For the text-containing cell, return its midpoint in (x, y) coordinate format. 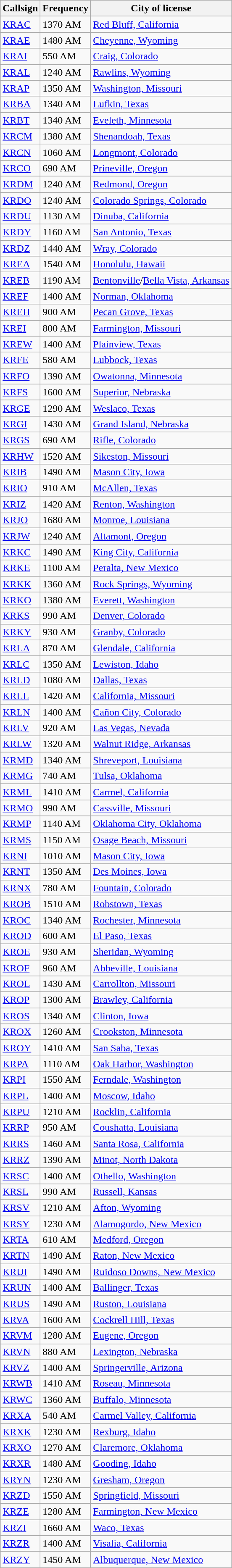
Colorado Springs, Colorado (161, 200)
Carmel, California (161, 792)
KRAE (20, 40)
KRKC (20, 552)
KRPL (20, 1096)
KROY (20, 1048)
Russell, Kansas (161, 1192)
KRFS (20, 392)
KRVN (20, 1352)
Dallas, Texas (161, 680)
KRRP (20, 1128)
1680 AM (66, 520)
KRWC (20, 1400)
Claremore, Oklahoma (161, 1447)
KREB (20, 280)
Medford, Oregon (161, 1240)
Denver, Colorado (161, 616)
Tulsa, Oklahoma (161, 776)
Weslaco, Texas (161, 408)
KRBT (20, 120)
Alamogordo, New Mexico (161, 1224)
KRKY (20, 632)
KRRS (20, 1144)
Longmont, Colorado (161, 152)
1510 AM (66, 904)
Coushatta, Louisiana (161, 1128)
Prineville, Oregon (161, 168)
1440 AM (66, 248)
KRML (20, 792)
KRAL (20, 72)
Plainview, Texas (161, 344)
Superior, Nebraska (161, 392)
Gooding, Idaho (161, 1463)
KREW (20, 344)
KRZR (20, 1544)
KRDY (20, 232)
Shreveport, Louisiana (161, 760)
Cockrell Hill, Texas (161, 1320)
Ferndale, Washington (161, 1080)
1160 AM (66, 232)
KROD (20, 936)
KRMG (20, 776)
KRNI (20, 856)
Rock Springs, Wyoming (161, 584)
1110 AM (66, 1064)
Redmond, Oregon (161, 184)
Glendale, California (161, 648)
KRIZ (20, 504)
KRLC (20, 664)
KRKS (20, 616)
KRCM (20, 136)
1320 AM (66, 744)
1270 AM (66, 1447)
Visalia, California (161, 1544)
KREA (20, 264)
KRPI (20, 1080)
KRCN (20, 152)
KRIO (20, 488)
Afton, Wyoming (161, 1208)
Ballinger, Texas (161, 1288)
KRUN (20, 1288)
580 AM (66, 360)
KRXA (20, 1415)
Grand Island, Nebraska (161, 424)
Red Bluff, California (161, 24)
Rochester, Minnesota (161, 920)
El Paso, Texas (161, 936)
KRTA (20, 1240)
KRJW (20, 536)
KRMO (20, 808)
KRLD (20, 680)
1290 AM (66, 408)
Renton, Washington (161, 504)
Ruidoso Downs, New Mexico (161, 1272)
Altamont, Oregon (161, 536)
KRFE (20, 360)
KRRZ (20, 1160)
Oak Harbor, Washington (161, 1064)
KRAI (20, 56)
Sikeston, Missouri (161, 456)
King City, California (161, 552)
800 AM (66, 328)
Shenandoah, Texas (161, 136)
Farmington, Missouri (161, 328)
Des Moines, Iowa (161, 872)
1370 AM (66, 24)
Cañon City, Colorado (161, 712)
KRXR (20, 1463)
Eugene, Oregon (161, 1336)
KROB (20, 904)
Springerville, Arizona (161, 1368)
KRCO (20, 168)
Craig, Colorado (161, 56)
KRDZ (20, 248)
Rocklin, California (161, 1112)
Walnut Ridge, Arkansas (161, 744)
600 AM (66, 936)
1450 AM (66, 1560)
Cheyenne, Wyoming (161, 40)
Carmel Valley, California (161, 1415)
Albuquerque, New Mexico (161, 1560)
KRLA (20, 648)
Sheridan, Wyoming (161, 952)
1460 AM (66, 1144)
KRAP (20, 88)
KRVM (20, 1336)
Osage Beach, Missouri (161, 840)
920 AM (66, 728)
Granby, Colorado (161, 632)
KROP (20, 1000)
California, Missouri (161, 696)
City of license (161, 8)
Everett, Washington (161, 600)
1060 AM (66, 152)
Carrollton, Missouri (161, 984)
Rexburg, Idaho (161, 1431)
KRLV (20, 728)
KRWB (20, 1384)
780 AM (66, 888)
Lexington, Nebraska (161, 1352)
1520 AM (66, 456)
KRZI (20, 1528)
Robstown, Texas (161, 904)
KRZD (20, 1496)
Roseau, Minnesota (161, 1384)
Monroe, Louisiana (161, 520)
900 AM (66, 312)
KRXK (20, 1431)
KROX (20, 1032)
950 AM (66, 1128)
KROC (20, 920)
KRPU (20, 1112)
KRDO (20, 200)
KRMS (20, 840)
1300 AM (66, 1000)
KRFO (20, 376)
Clinton, Iowa (161, 1016)
Moscow, Idaho (161, 1096)
KROF (20, 968)
1150 AM (66, 840)
Fountain, Colorado (161, 888)
1010 AM (66, 856)
KRIB (20, 472)
740 AM (66, 776)
Las Vegas, Nevada (161, 728)
Santa Rosa, California (161, 1144)
880 AM (66, 1352)
KRZE (20, 1512)
KROS (20, 1016)
KRYN (20, 1479)
Raton, New Mexico (161, 1256)
Rifle, Colorado (161, 440)
KRNT (20, 872)
KRDU (20, 216)
KRJO (20, 520)
KRSV (20, 1208)
KRVA (20, 1320)
KREI (20, 328)
Abbeville, Louisiana (161, 968)
Honolulu, Hawaii (161, 264)
Crookston, Minnesota (161, 1032)
KRKE (20, 568)
KRPA (20, 1064)
Dinuba, California (161, 216)
Rawlins, Wyoming (161, 72)
Pecan Grove, Texas (161, 312)
Lewiston, Idaho (161, 664)
870 AM (66, 648)
KRZY (20, 1560)
1100 AM (66, 568)
Buffalo, Minnesota (161, 1400)
Cassville, Missouri (161, 808)
KROL (20, 984)
Gresham, Oregon (161, 1479)
1190 AM (66, 280)
Owatonna, Minnesota (161, 376)
KRSC (20, 1176)
KRLN (20, 712)
Farmington, New Mexico (161, 1512)
KRGS (20, 440)
KRXO (20, 1447)
Brawley, California (161, 1000)
Norman, Oklahoma (161, 296)
Washington, Missouri (161, 88)
Waco, Texas (161, 1528)
Springfield, Missouri (161, 1496)
910 AM (66, 488)
KRKO (20, 600)
KRDM (20, 184)
San Antonio, Texas (161, 232)
Wray, Colorado (161, 248)
Bentonville/Bella Vista, Arkansas (161, 280)
KRGE (20, 408)
KRVZ (20, 1368)
960 AM (66, 968)
KREF (20, 296)
1540 AM (66, 264)
KRSY (20, 1224)
Lufkin, Texas (161, 104)
Peralta, New Mexico (161, 568)
KRTN (20, 1256)
Othello, Washington (161, 1176)
KRBA (20, 104)
KRUS (20, 1304)
Callsign (20, 8)
KRAC (20, 24)
KRUI (20, 1272)
KRGI (20, 424)
540 AM (66, 1415)
Eveleth, Minnesota (161, 120)
610 AM (66, 1240)
1660 AM (66, 1528)
KRMD (20, 760)
KROE (20, 952)
KRMP (20, 824)
KREH (20, 312)
KRHW (20, 456)
1130 AM (66, 216)
KRNX (20, 888)
Minot, North Dakota (161, 1160)
KRLW (20, 744)
Lubbock, Texas (161, 360)
McAllen, Texas (161, 488)
KRKK (20, 584)
Oklahoma City, Oklahoma (161, 824)
Frequency (66, 8)
550 AM (66, 56)
1140 AM (66, 824)
1260 AM (66, 1032)
San Saba, Texas (161, 1048)
KRSL (20, 1192)
Ruston, Louisiana (161, 1304)
1080 AM (66, 680)
KRLL (20, 696)
